Return the [X, Y] coordinate for the center point of the cell that contains the specified text.  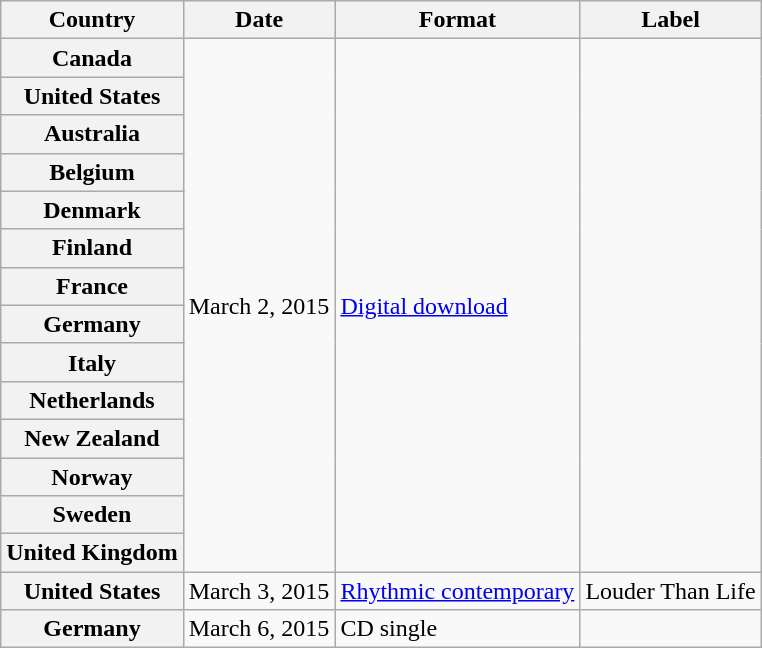
Finland [92, 248]
Rhythmic contemporary [458, 591]
Sweden [92, 515]
Belgium [92, 172]
Format [458, 20]
New Zealand [92, 438]
March 6, 2015 [259, 629]
March 3, 2015 [259, 591]
Australia [92, 134]
Denmark [92, 210]
March 2, 2015 [259, 306]
Label [670, 20]
Country [92, 20]
Canada [92, 58]
Louder Than Life [670, 591]
United Kingdom [92, 553]
Italy [92, 362]
Date [259, 20]
Norway [92, 477]
Netherlands [92, 400]
France [92, 286]
Digital download [458, 306]
CD single [458, 629]
